Search for the cell housing the specified text and yield its (x, y) center coordinate. 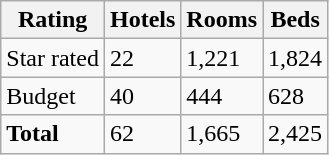
22 (142, 58)
Budget (53, 96)
Total (53, 134)
40 (142, 96)
Hotels (142, 20)
2,425 (296, 134)
Rooms (222, 20)
628 (296, 96)
Star rated (53, 58)
62 (142, 134)
Beds (296, 20)
1,665 (222, 134)
1,824 (296, 58)
1,221 (222, 58)
Rating (53, 20)
444 (222, 96)
